Pinpoint the cell where the given text exists, returning its [x, y] midpoint coordinate. 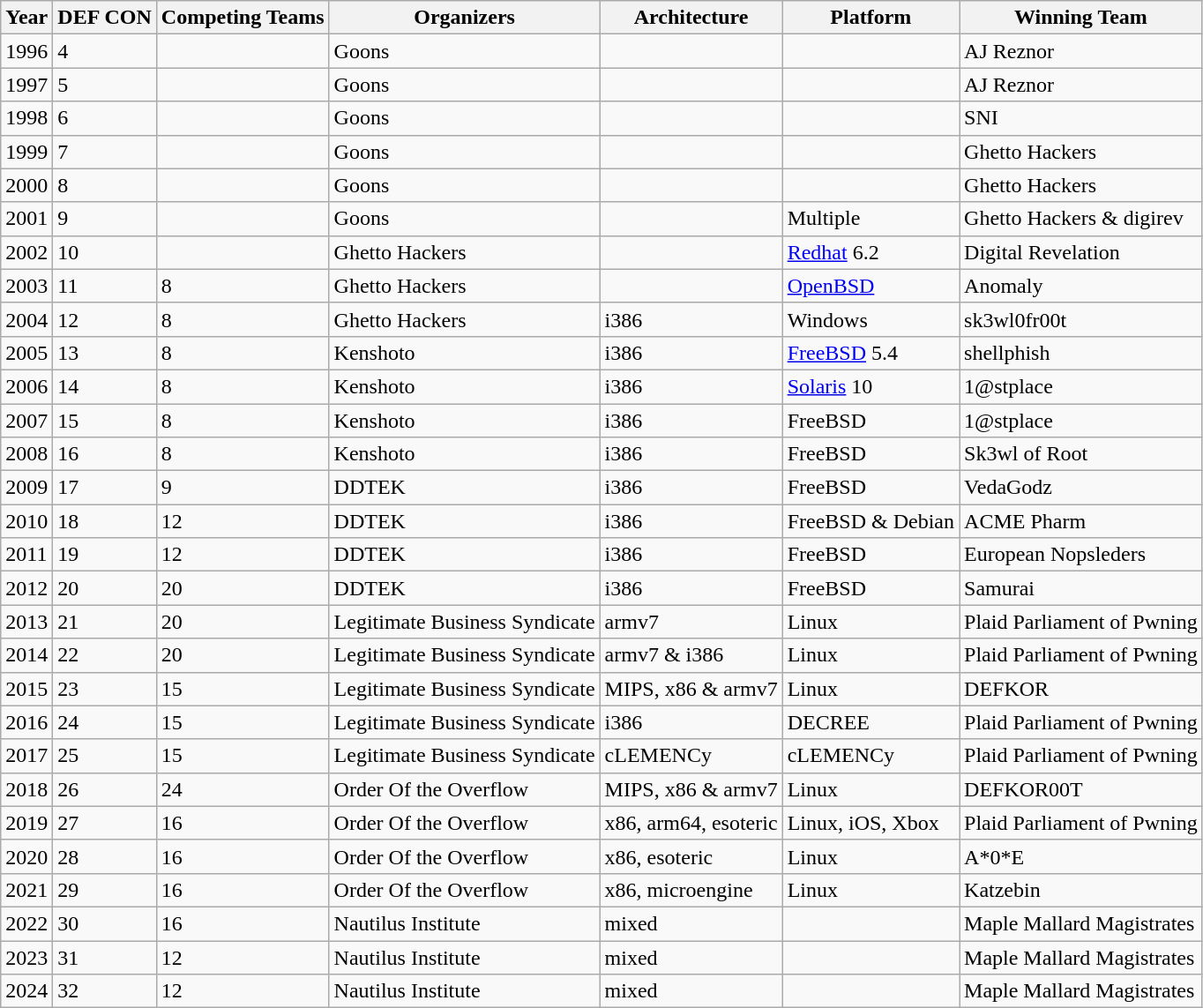
21 [105, 622]
Winning Team [1081, 18]
Redhat 6.2 [870, 252]
10 [105, 252]
5 [105, 85]
4 [105, 51]
2019 [26, 823]
2002 [26, 252]
2011 [26, 555]
31 [105, 957]
Digital Revelation [1081, 252]
DEF CON [105, 18]
32 [105, 991]
2000 [26, 185]
17 [105, 488]
2017 [26, 756]
2003 [26, 286]
Year [26, 18]
2021 [26, 890]
2023 [26, 957]
x86, arm64, esoteric [691, 823]
2006 [26, 386]
shellphish [1081, 353]
1999 [26, 152]
Samurai [1081, 588]
2005 [26, 353]
1998 [26, 118]
2009 [26, 488]
2014 [26, 655]
A*0*E [1081, 856]
2001 [26, 219]
2010 [26, 521]
26 [105, 789]
Architecture [691, 18]
19 [105, 555]
29 [105, 890]
Multiple [870, 219]
2018 [26, 789]
2013 [26, 622]
ACME Pharm [1081, 521]
2007 [26, 421]
Sk3wl of Root [1081, 454]
Ghetto Hackers & digirev [1081, 219]
Organizers [464, 18]
14 [105, 386]
x86, esoteric [691, 856]
28 [105, 856]
2012 [26, 588]
Windows [870, 319]
armv7 [691, 622]
armv7 & i386 [691, 655]
18 [105, 521]
22 [105, 655]
2016 [26, 722]
23 [105, 689]
OpenBSD [870, 286]
6 [105, 118]
2004 [26, 319]
Competing Teams [243, 18]
Linux, iOS, Xbox [870, 823]
1996 [26, 51]
sk3wl0fr00t [1081, 319]
x86, microengine [691, 890]
2015 [26, 689]
13 [105, 353]
27 [105, 823]
2008 [26, 454]
DECREE [870, 722]
European Nopsleders [1081, 555]
11 [105, 286]
DEFKOR [1081, 689]
Katzebin [1081, 890]
2020 [26, 856]
30 [105, 923]
2024 [26, 991]
2022 [26, 923]
VedaGodz [1081, 488]
DEFKOR00T [1081, 789]
FreeBSD & Debian [870, 521]
25 [105, 756]
Anomaly [1081, 286]
Platform [870, 18]
7 [105, 152]
SNI [1081, 118]
FreeBSD 5.4 [870, 353]
Solaris 10 [870, 386]
1997 [26, 85]
